Capture the cell that displays the provided text and extract its (X, Y) central coordinate. 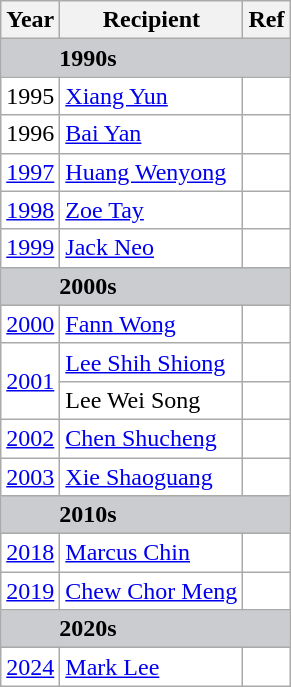
1997 (30, 172)
1998 (30, 210)
1996 (30, 134)
2000s (146, 286)
Xie Shaoguang (152, 477)
2018 (30, 553)
Fann Wong (152, 324)
Huang Wenyong (152, 172)
Xiang Yun (152, 96)
2019 (30, 591)
Bai Yan (152, 134)
2001 (30, 381)
Mark Lee (152, 667)
Year (30, 20)
Lee Wei Song (152, 400)
Jack Neo (152, 248)
Ref (266, 20)
1999 (30, 248)
2010s (146, 515)
Chew Chor Meng (152, 591)
1990s (146, 58)
2024 (30, 667)
Marcus Chin (152, 553)
2003 (30, 477)
1995 (30, 96)
2002 (30, 438)
2020s (146, 629)
Chen Shucheng (152, 438)
Zoe Tay (152, 210)
2000 (30, 324)
Recipient (152, 20)
Lee Shih Shiong (152, 362)
